Return (X, Y) of the center of cell containing provided text 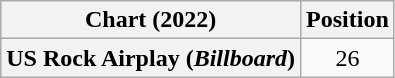
Position (348, 20)
26 (348, 58)
Chart (2022) (151, 20)
US Rock Airplay (Billboard) (151, 58)
